Locate the cell with the specified text and output its [X, Y] center coordinate. 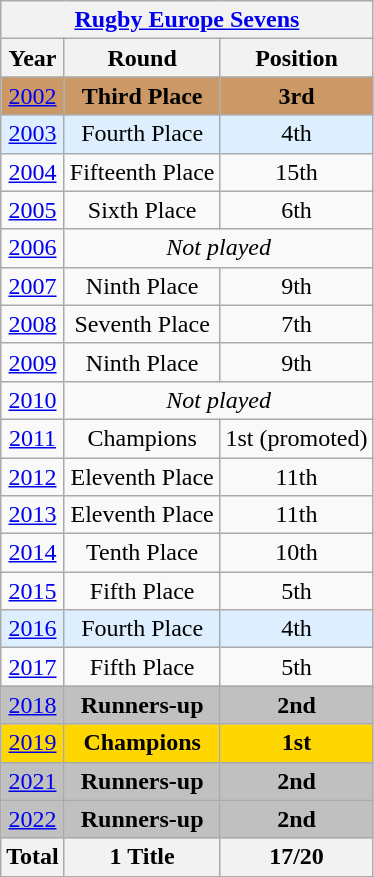
7th [296, 324]
2021 [33, 781]
2009 [33, 362]
2016 [33, 629]
Tenth Place [142, 553]
2005 [33, 210]
Third Place [142, 96]
Seventh Place [142, 324]
2008 [33, 324]
2018 [33, 705]
2015 [33, 591]
Rugby Europe Sevens [187, 20]
Year [33, 58]
2022 [33, 819]
2012 [33, 477]
10th [296, 553]
15th [296, 172]
3rd [296, 96]
2014 [33, 553]
Round [142, 58]
6th [296, 210]
2007 [33, 286]
2004 [33, 172]
2017 [33, 667]
2003 [33, 134]
2019 [33, 743]
2002 [33, 96]
Total [33, 857]
2013 [33, 515]
17/20 [296, 857]
1 Title [142, 857]
Fifteenth Place [142, 172]
2006 [33, 248]
1st (promoted) [296, 438]
2011 [33, 438]
Position [296, 58]
2010 [33, 400]
Sixth Place [142, 210]
1st [296, 743]
